Scan for the cell matching the given text and deliver its [X, Y] coordinate at center. 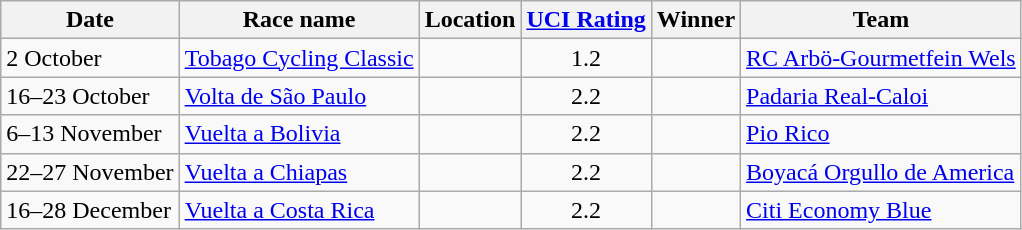
Race name [299, 20]
Boyacá Orgullo de America [882, 172]
Volta de São Paulo [299, 96]
1.2 [586, 58]
6–13 November [90, 134]
Team [882, 20]
Tobago Cycling Classic [299, 58]
UCI Rating [586, 20]
Location [470, 20]
Vuelta a Costa Rica [299, 210]
RC Arbö-Gourmetfein Wels [882, 58]
Vuelta a Chiapas [299, 172]
Vuelta a Bolivia [299, 134]
16–28 December [90, 210]
Citi Economy Blue [882, 210]
Pio Rico [882, 134]
2 October [90, 58]
Date [90, 20]
16–23 October [90, 96]
22–27 November [90, 172]
Padaria Real-Caloi [882, 96]
Winner [696, 20]
